Detect which cell encompasses the target text, then output its [x, y] center coordinate. 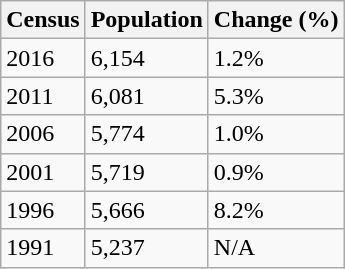
5,666 [146, 210]
1991 [43, 248]
N/A [276, 248]
6,154 [146, 58]
2011 [43, 96]
2001 [43, 172]
5.3% [276, 96]
1.2% [276, 58]
5,237 [146, 248]
Population [146, 20]
Census [43, 20]
5,774 [146, 134]
Change (%) [276, 20]
1996 [43, 210]
2006 [43, 134]
1.0% [276, 134]
8.2% [276, 210]
5,719 [146, 172]
0.9% [276, 172]
2016 [43, 58]
6,081 [146, 96]
